Return the (x, y) coordinate for the center point of the cell that contains the specified text.  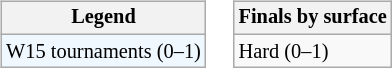
Hard (0–1) (313, 51)
Finals by surface (313, 18)
W15 tournaments (0–1) (103, 51)
Legend (103, 18)
